From the cell containing the given text, extract its center point as (X, Y) coordinate. 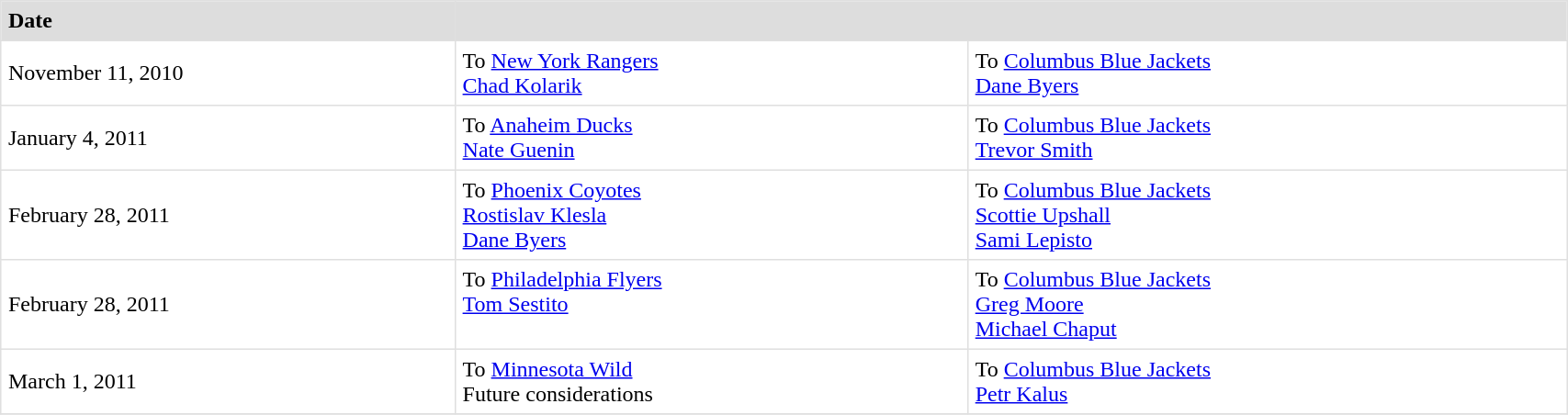
To Phoenix CoyotesRostislav KleslaDane Byers (711, 215)
To New York RangersChad Kolarik (711, 73)
To Minnesota WildFuture considerations (711, 381)
To Columbus Blue JacketsScottie UpshallSami Lepisto (1267, 215)
To Anaheim DucksNate Guenin (711, 138)
To Columbus Blue JacketsPetr Kalus (1267, 381)
November 11, 2010 (228, 73)
Date (228, 21)
To Columbus Blue JacketsGreg MooreMichael Chaput (1267, 305)
March 1, 2011 (228, 381)
To Columbus Blue JacketsDane Byers (1267, 73)
To Columbus Blue JacketsTrevor Smith (1267, 138)
January 4, 2011 (228, 138)
To Philadelphia FlyersTom Sestito (711, 305)
